Extract the [X, Y] coordinate from the center of the cell holding the provided text.  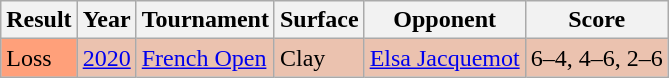
2020 [106, 58]
Year [106, 20]
Result [39, 20]
Loss [39, 58]
Tournament [205, 20]
Clay [319, 58]
6–4, 4–6, 2–6 [596, 58]
Surface [319, 20]
French Open [205, 58]
Elsa Jacquemot [444, 58]
Opponent [444, 20]
Score [596, 20]
